Detect which cell encompasses the target text, then output its [X, Y] center coordinate. 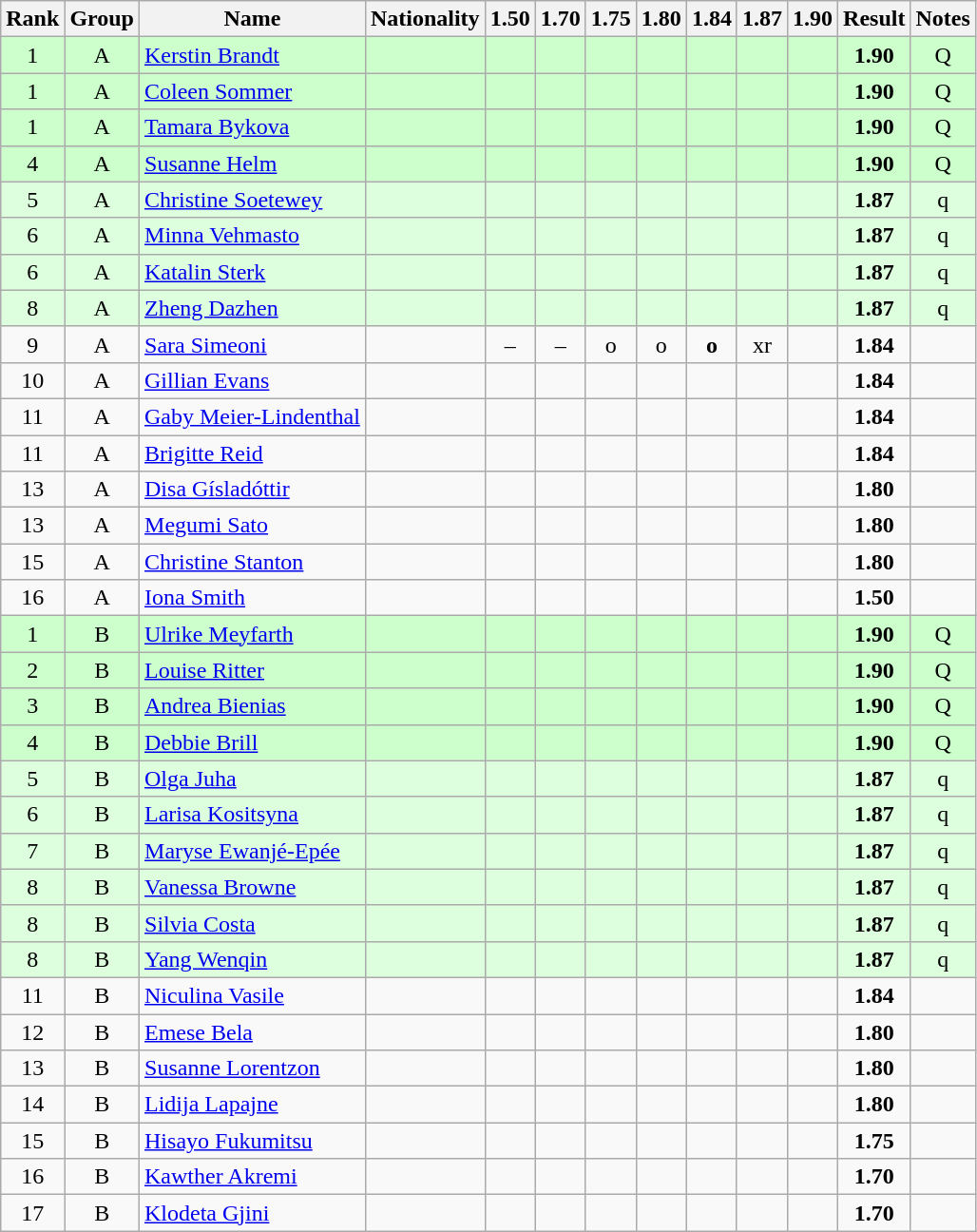
Notes [943, 19]
10 [32, 380]
Maryse Ewanjé-Epée [253, 851]
3 [32, 706]
7 [32, 851]
Hisayo Fukumitsu [253, 1141]
14 [32, 1105]
Tamara Bykova [253, 127]
Christine Stanton [253, 562]
Sara Simeoni [253, 344]
Debbie Brill [253, 742]
Disa Gísladóttir [253, 490]
Larisa Kositsyna [253, 815]
Yang Wenqin [253, 959]
Klodeta Gjini [253, 1213]
Result [874, 19]
Christine Soetewey [253, 200]
12 [32, 1031]
Olga Juha [253, 779]
Megumi Sato [253, 526]
Gillian Evans [253, 380]
Niculina Vasile [253, 995]
Louise Ritter [253, 670]
Gaby Meier-Lindenthal [253, 416]
Silvia Costa [253, 923]
Nationality [425, 19]
Susanne Lorentzon [253, 1068]
Name [253, 19]
17 [32, 1213]
Ulrike Meyfarth [253, 634]
Vanessa Browne [253, 887]
Brigitte Reid [253, 453]
Kerstin Brandt [253, 55]
Zheng Dazhen [253, 308]
Katalin Sterk [253, 272]
2 [32, 670]
Kawther Akremi [253, 1177]
Susanne Helm [253, 164]
Coleen Sommer [253, 91]
Lidija Lapajne [253, 1105]
Rank [32, 19]
Group [103, 19]
9 [32, 344]
Iona Smith [253, 598]
Andrea Bienias [253, 706]
Minna Vehmasto [253, 236]
Emese Bela [253, 1031]
xr [762, 344]
